Pinpoint the cell where the given text exists, returning its [x, y] midpoint coordinate. 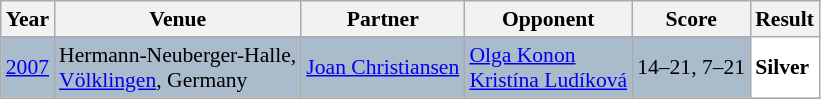
Joan Christiansen [382, 68]
Partner [382, 19]
Hermann-Neuberger-Halle,Völklingen, Germany [178, 68]
Score [691, 19]
Silver [784, 68]
Year [28, 19]
14–21, 7–21 [691, 68]
Olga Konon Kristína Ludíková [548, 68]
Venue [178, 19]
Opponent [548, 19]
2007 [28, 68]
Result [784, 19]
